Find where the given text appears and provide that cell's center as [x, y] coordinate. 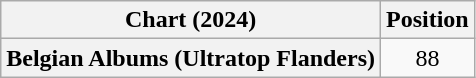
88 [428, 58]
Position [428, 20]
Chart (2024) [191, 20]
Belgian Albums (Ultratop Flanders) [191, 58]
